From the cell containing the given text, extract its center point as [X, Y] coordinate. 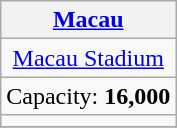
Macau Stadium [88, 58]
Macau [88, 20]
Capacity: 16,000 [88, 96]
